From the cell containing the given text, extract its center point as (X, Y) coordinate. 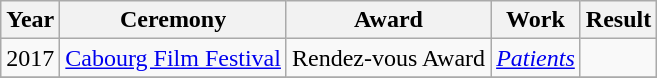
Patients (536, 58)
Ceremony (174, 20)
Work (536, 20)
Cabourg Film Festival (174, 58)
Year (30, 20)
Rendez-vous Award (388, 58)
Award (388, 20)
2017 (30, 58)
Result (618, 20)
